Extract the [X, Y] coordinate from the center of the cell holding the provided text.  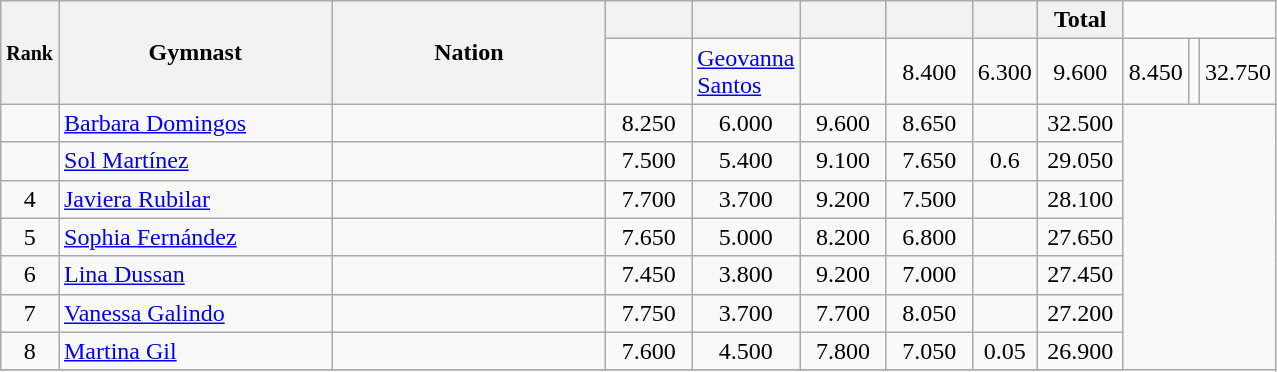
8 [30, 351]
26.900 [1080, 351]
Rank [30, 52]
Barbara Domingos [195, 123]
7.600 [649, 351]
4.500 [746, 351]
Nation [469, 52]
7.800 [843, 351]
8.400 [929, 72]
9.100 [843, 161]
7.750 [649, 313]
Total [1080, 20]
8.050 [929, 313]
8.450 [1156, 72]
Sol Martínez [195, 161]
8.250 [649, 123]
27.450 [1080, 275]
27.200 [1080, 313]
0.6 [1004, 161]
8.200 [843, 237]
29.050 [1080, 161]
Javiera Rubilar [195, 199]
7.050 [929, 351]
0.05 [1004, 351]
Geovanna Santos [746, 72]
5.400 [746, 161]
32.750 [1238, 72]
5 [30, 237]
Lina Dussan [195, 275]
7 [30, 313]
7.000 [929, 275]
Martina Gil [195, 351]
Sophia Fernández [195, 237]
5.000 [746, 237]
27.650 [1080, 237]
6.300 [1004, 72]
6 [30, 275]
7.450 [649, 275]
6.000 [746, 123]
6.800 [929, 237]
Gymnast [195, 52]
28.100 [1080, 199]
Vanessa Galindo [195, 313]
8.650 [929, 123]
32.500 [1080, 123]
4 [30, 199]
3.800 [746, 275]
